Provide the [X, Y] coordinate of the cell's center where the given text is located.  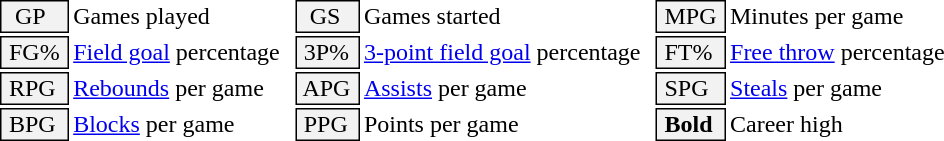
Bold [691, 124]
RPG [34, 88]
3P% [328, 52]
Rebounds per game [182, 88]
Assists per game [507, 88]
Blocks per game [182, 124]
FG% [34, 52]
GS [328, 16]
BPG [34, 124]
MPG [691, 16]
3-point field goal percentage [507, 52]
GP [34, 16]
PPG [328, 124]
FT% [691, 52]
APG [328, 88]
SPG [691, 88]
Points per game [507, 124]
Field goal percentage [182, 52]
Games played [182, 16]
Games started [507, 16]
